Search for the cell housing the specified text and yield its [x, y] center coordinate. 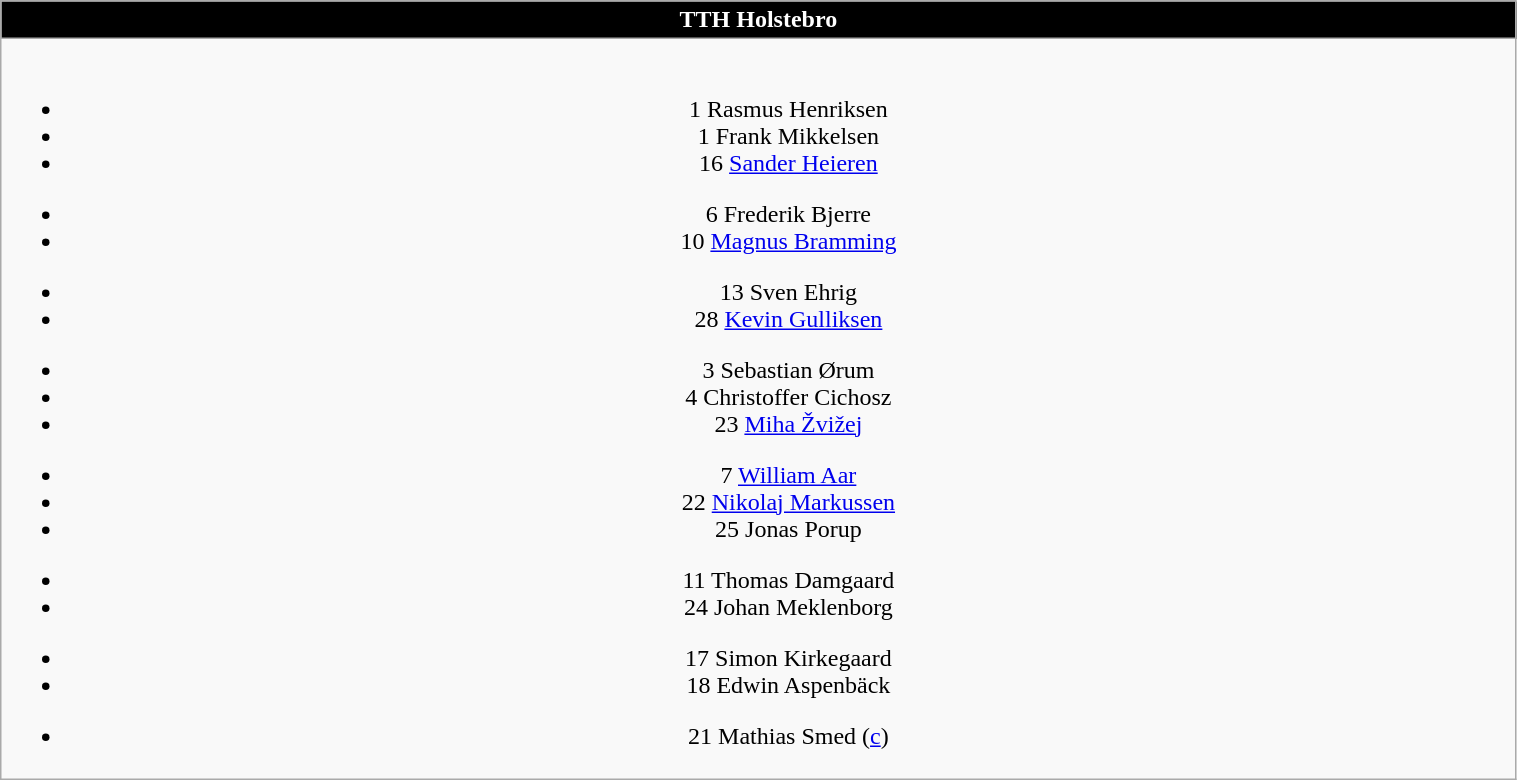
TTH Holstebro [758, 20]
